Identify which cell holds the provided text, then report its (x, y) central coordinate. 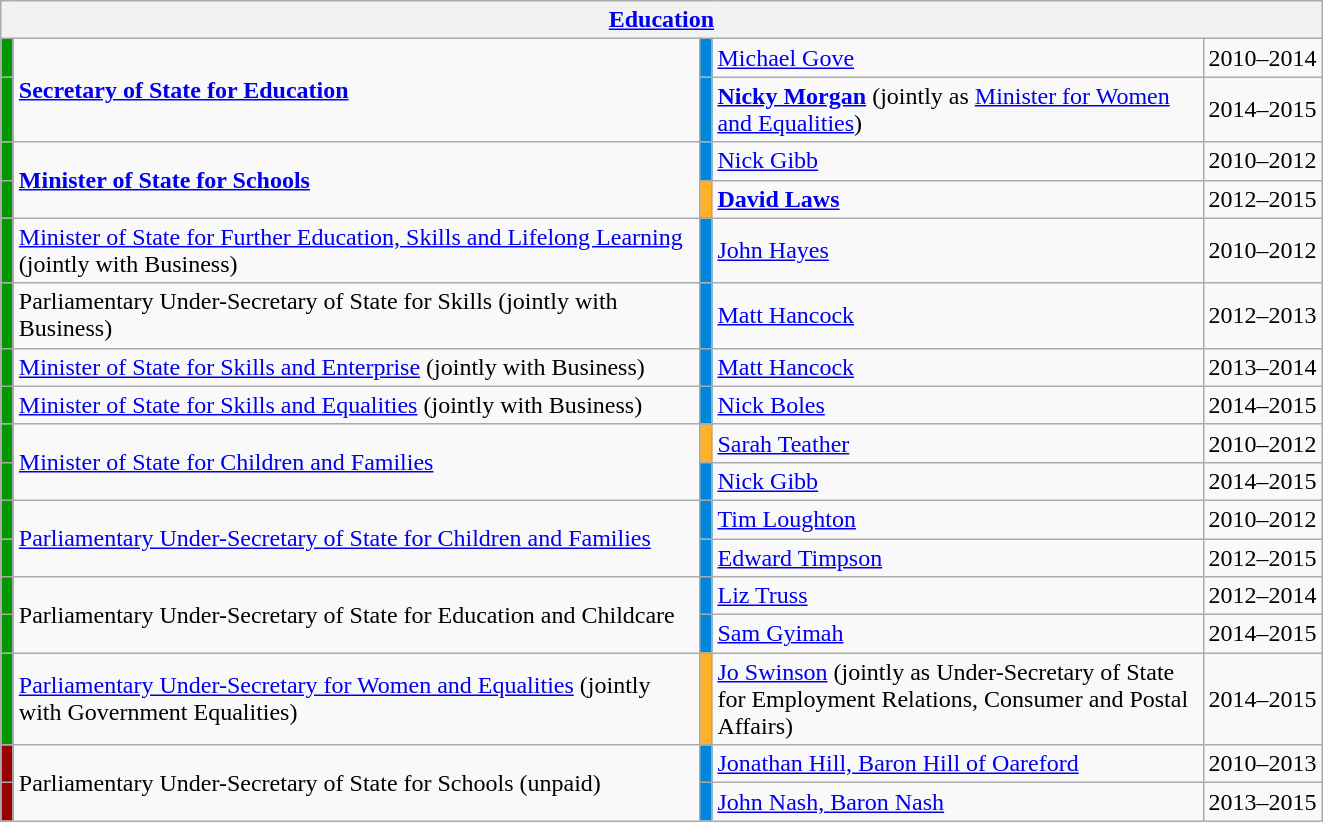
2013–2014 (1262, 367)
Jo Swinson (jointly as Under-Secretary of State for Employment Relations, Consumer and Postal Affairs) (958, 699)
Minister of State for Skills and Equalities (jointly with Business) (356, 405)
Jonathan Hill, Baron Hill of Oareford (958, 764)
2010–2014 (1262, 58)
Minister of State for Children and Families (356, 462)
2010–2013 (1262, 764)
Edward Timpson (958, 557)
2012–2014 (1262, 596)
Minister of State for Skills and Enterprise (jointly with Business) (356, 367)
Parliamentary Under-Secretary of State for Education and Childcare (356, 615)
Education (662, 20)
Nick Boles (958, 405)
Parliamentary Under-Secretary for Women and Equalities (jointly with Government Equalities) (356, 699)
John Hayes (958, 250)
John Nash, Baron Nash (958, 802)
Nicky Morgan (jointly as Minister for Women and Equalities) (958, 110)
Tim Loughton (958, 519)
Minister of State for Schools (356, 180)
2013–2015 (1262, 802)
Parliamentary Under-Secretary of State for Children and Families (356, 538)
2012–2013 (1262, 316)
Sam Gyimah (958, 634)
Michael Gove (958, 58)
Sarah Teather (958, 443)
David Laws (958, 199)
Parliamentary Under-Secretary of State for Skills (jointly with Business) (356, 316)
Liz Truss (958, 596)
Parliamentary Under-Secretary of State for Schools (unpaid) (356, 783)
Minister of State for Further Education, Skills and Lifelong Learning (jointly with Business) (356, 250)
Secretary of State for Education (356, 90)
